Determine the [x, y] coordinate at the center of the cell enclosing the given text.  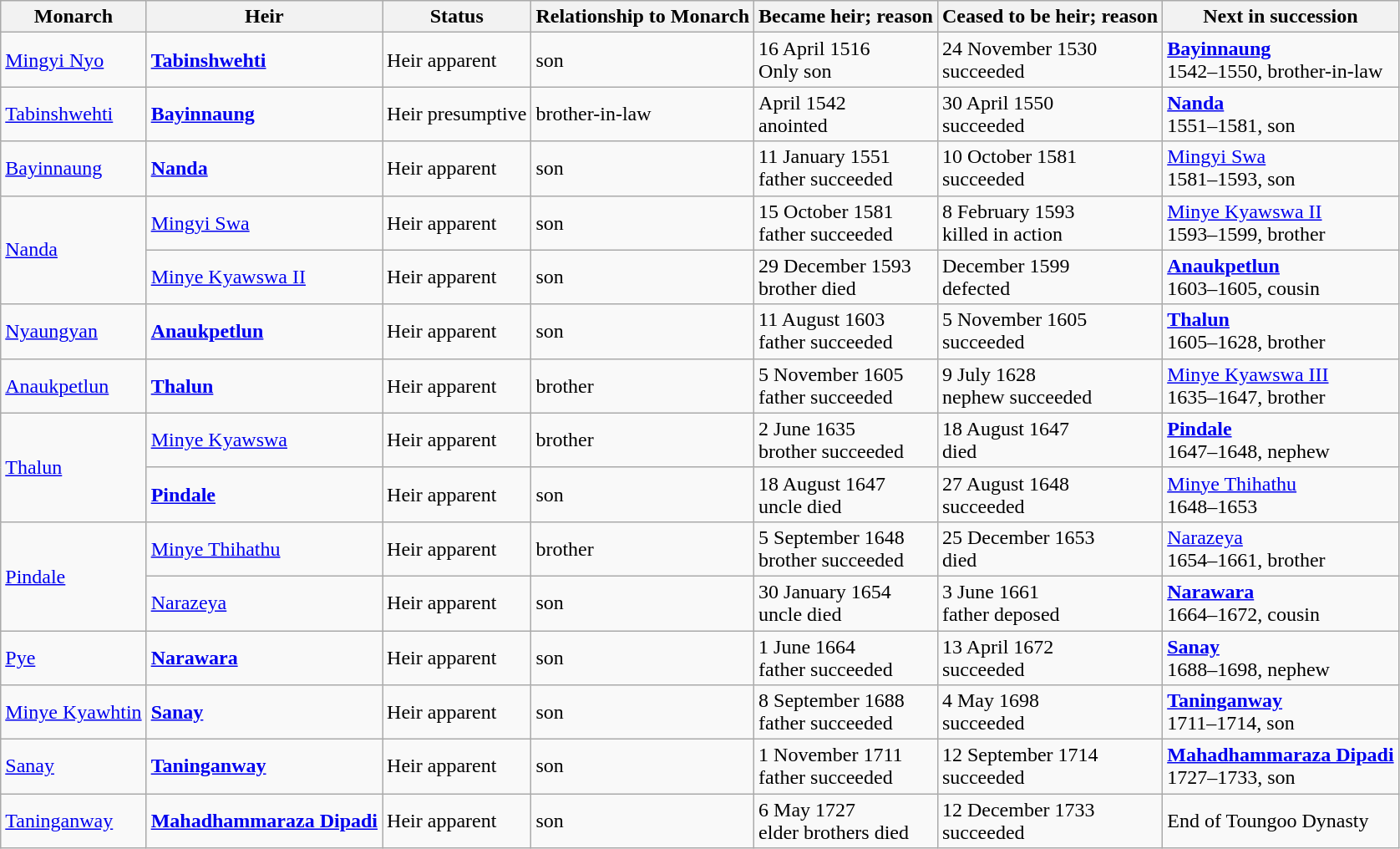
Bayinnaung1542–1550, brother-in-law [1281, 60]
Monarch [74, 17]
3 June 1661father deposed [1049, 603]
Status [457, 17]
Anaukpetlun1603–1605, cousin [1281, 277]
Minye Thihathu1648–1653 [1281, 495]
brother-in-law [643, 114]
Pye [74, 657]
18 August 1647died [1049, 440]
Narawara [264, 657]
Minye Kyawhtin [74, 712]
Mahadhammaraza Dipadi1727–1733, son [1281, 767]
Nyaungyan [74, 331]
Mingyi Nyo [74, 60]
Narazeya [264, 603]
Taninganway1711–1714, son [1281, 712]
8 September 1688father succeeded [846, 712]
Minye Kyawswa III1635–1647, brother [1281, 386]
30 January 1654uncle died [846, 603]
1 November 1711father succeeded [846, 767]
Became heir; reason [846, 17]
29 December 1593brother died [846, 277]
Mingyi Swa1581–1593, son [1281, 169]
Ceased to be heir; reason [1049, 17]
Next in succession [1281, 17]
12 December 1733succeeded [1049, 821]
27 August 1648succeeded [1049, 495]
Minye Kyawswa II1593–1599, brother [1281, 222]
April 1542anointed [846, 114]
5 November 1605father succeeded [846, 386]
Heir presumptive [457, 114]
4 May 1698succeeded [1049, 712]
11 August 1603father succeeded [846, 331]
Thalun1605–1628, brother [1281, 331]
Nanda1551–1581, son [1281, 114]
11 January 1551father succeeded [846, 169]
13 April 1672succeeded [1049, 657]
30 April 1550succeeded [1049, 114]
Narazeya1654–1661, brother [1281, 548]
5 September 1648brother succeeded [846, 548]
5 November 1605succeeded [1049, 331]
18 August 1647uncle died [846, 495]
25 December 1653died [1049, 548]
Pindale1647–1648, nephew [1281, 440]
Heir [264, 17]
8 February 1593killed in action [1049, 222]
2 June 1635 brother succeeded [846, 440]
15 October 1581father succeeded [846, 222]
9 July 1628nephew succeeded [1049, 386]
Minye Thihathu [264, 548]
Minye Kyawswa [264, 440]
12 September 1714succeeded [1049, 767]
24 November 1530succeeded [1049, 60]
16 April 1516Only son [846, 60]
Minye Kyawswa II [264, 277]
1 June 1664father succeeded [846, 657]
6 May 1727elder brothers died [846, 821]
Sanay1688–1698, nephew [1281, 657]
10 October 1581succeeded [1049, 169]
Mahadhammaraza Dipadi [264, 821]
Mingyi Swa [264, 222]
December 1599defected [1049, 277]
Narawara1664–1672, cousin [1281, 603]
End of Toungoo Dynasty [1281, 821]
Relationship to Monarch [643, 17]
